Output the [x, y] coordinate of the center of the cell containing the given text.  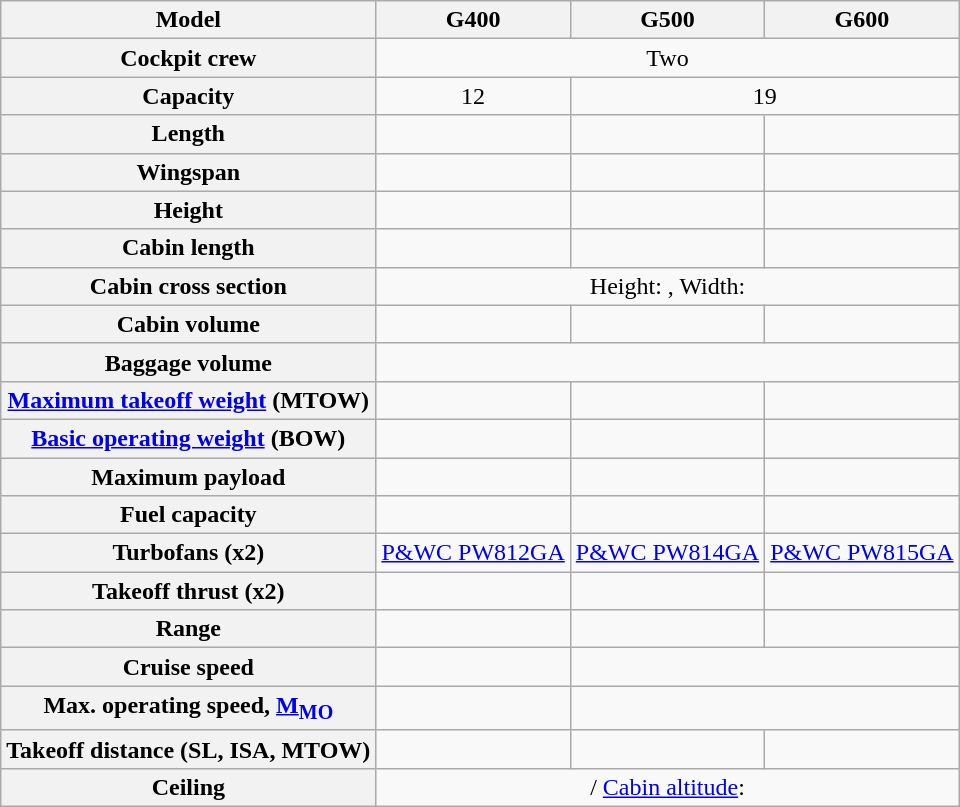
Height: , Width: [668, 286]
G500 [667, 20]
P&WC PW815GA [862, 553]
Max. operating speed, MMO [188, 708]
Fuel capacity [188, 515]
19 [764, 96]
Height [188, 210]
Basic operating weight (BOW) [188, 438]
Capacity [188, 96]
Two [668, 58]
G600 [862, 20]
Length [188, 134]
/ Cabin altitude: [668, 787]
Maximum payload [188, 477]
Takeoff distance (SL, ISA, MTOW) [188, 749]
G400 [473, 20]
Range [188, 629]
Cabin volume [188, 324]
Ceiling [188, 787]
Cruise speed [188, 667]
Maximum takeoff weight (MTOW) [188, 400]
P&WC PW814GA [667, 553]
Wingspan [188, 172]
Cabin cross section [188, 286]
12 [473, 96]
Model [188, 20]
P&WC PW812GA [473, 553]
Cockpit crew [188, 58]
Baggage volume [188, 362]
Cabin length [188, 248]
Takeoff thrust (x2) [188, 591]
Turbofans (x2) [188, 553]
